Scan for the cell matching the given text and deliver its [x, y] coordinate at center. 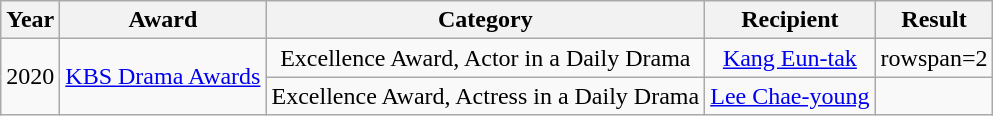
Lee Chae-young [790, 96]
Result [934, 20]
Excellence Award, Actor in a Daily Drama [486, 58]
Kang Eun-tak [790, 58]
Category [486, 20]
Recipient [790, 20]
2020 [30, 77]
KBS Drama Awards [163, 77]
Excellence Award, Actress in a Daily Drama [486, 96]
Year [30, 20]
rowspan=2 [934, 58]
Award [163, 20]
